Return [x, y] of the center of cell containing provided text 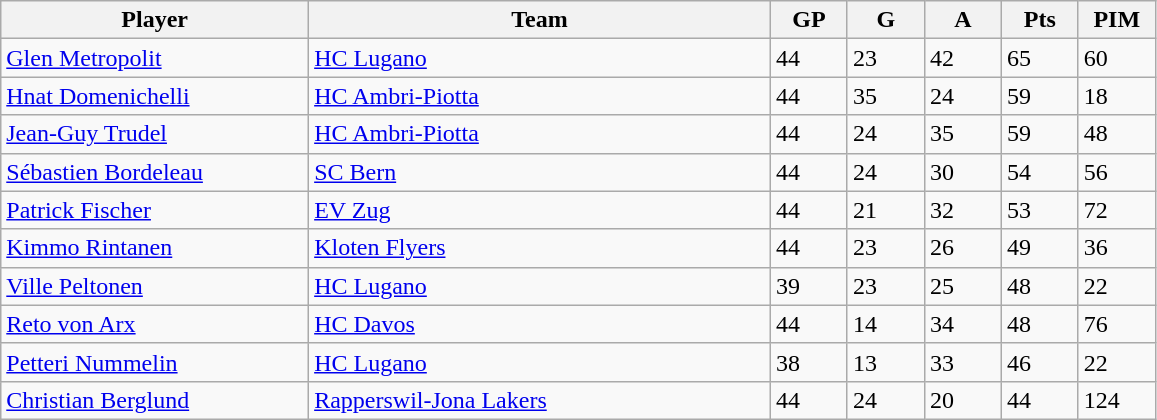
GP [808, 20]
20 [962, 400]
65 [1040, 58]
Player [155, 20]
30 [962, 172]
54 [1040, 172]
Rapperswil-Jona Lakers [540, 400]
A [962, 20]
PIM [1116, 20]
Ville Peltonen [155, 286]
14 [886, 324]
SC Bern [540, 172]
36 [1116, 248]
Reto von Arx [155, 324]
Petteri Nummelin [155, 362]
38 [808, 362]
21 [886, 210]
34 [962, 324]
Kimmo Rintanen [155, 248]
56 [1116, 172]
32 [962, 210]
18 [1116, 96]
Pts [1040, 20]
72 [1116, 210]
Patrick Fischer [155, 210]
Sébastien Bordeleau [155, 172]
39 [808, 286]
Hnat Domenichelli [155, 96]
26 [962, 248]
Glen Metropolit [155, 58]
HC Davos [540, 324]
Team [540, 20]
124 [1116, 400]
49 [1040, 248]
Kloten Flyers [540, 248]
60 [1116, 58]
33 [962, 362]
42 [962, 58]
Jean-Guy Trudel [155, 134]
Christian Berglund [155, 400]
EV Zug [540, 210]
13 [886, 362]
53 [1040, 210]
25 [962, 286]
G [886, 20]
46 [1040, 362]
76 [1116, 324]
